Provide the (X, Y) coordinate of the cell's center where the given text is located.  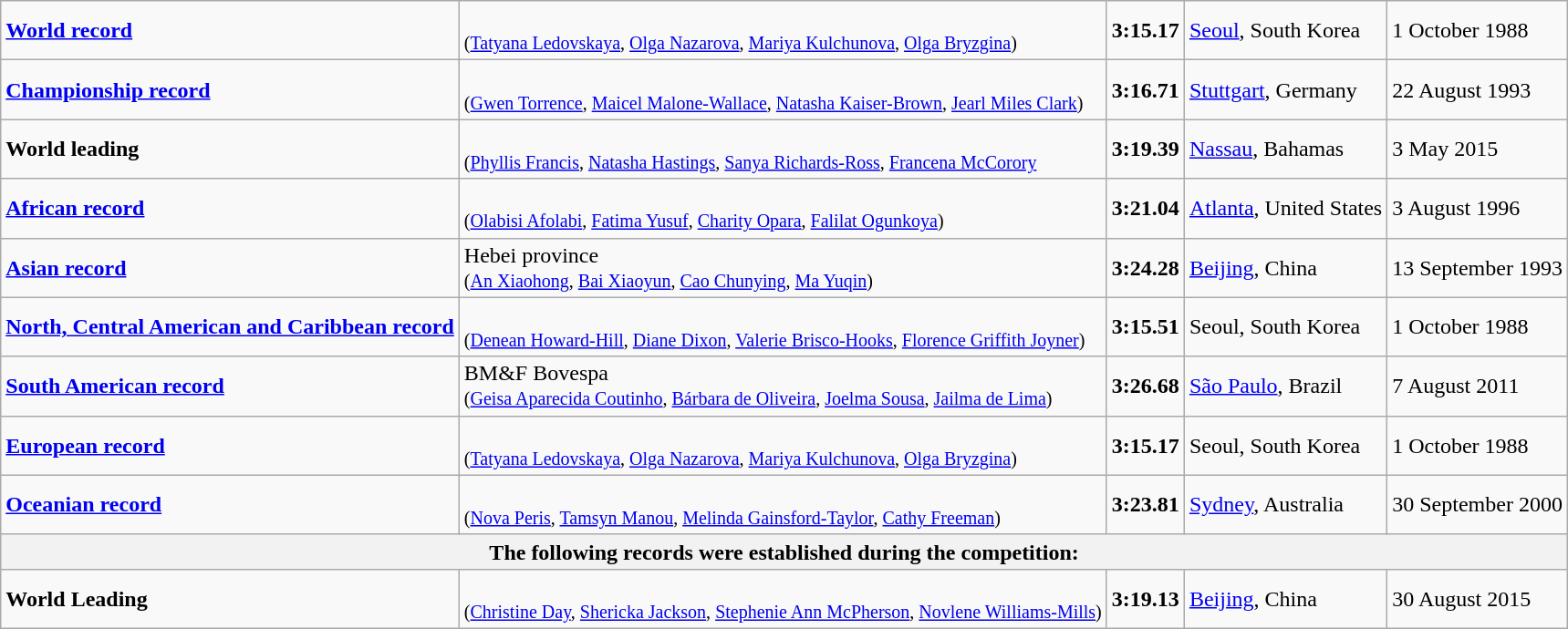
World leading (230, 150)
BM&F Bovespa(Geisa Aparecida Coutinho, Bárbara de Oliveira, Joelma Sousa, Jailma de Lima) (783, 387)
3:23.81 (1146, 505)
(Gwen Torrence, Maicel Malone-Wallace, Natasha Kaiser-Brown, Jearl Miles Clark) (783, 89)
3:19.39 (1146, 150)
African record (230, 208)
3:21.04 (1146, 208)
European record (230, 445)
São Paulo, Brazil (1285, 387)
3:24.28 (1146, 268)
(Phyllis Francis, Natasha Hastings, Sanya Richards-Ross, Francena McCorory (783, 150)
The following records were established during the competition: (784, 552)
13 September 1993 (1478, 268)
Stuttgart, Germany (1285, 89)
World record (230, 31)
30 September 2000 (1478, 505)
Oceanian record (230, 505)
Hebei province(An Xiaohong, Bai Xiaoyun, Cao Chunying, Ma Yuqin) (783, 268)
3:19.13 (1146, 598)
Nassau, Bahamas (1285, 150)
3 May 2015 (1478, 150)
3:26.68 (1146, 387)
Sydney, Australia (1285, 505)
22 August 1993 (1478, 89)
Asian record (230, 268)
3:16.71 (1146, 89)
World Leading (230, 598)
3:15.51 (1146, 326)
(Christine Day, Shericka Jackson, Stephenie Ann McPherson, Novlene Williams-Mills) (783, 598)
North, Central American and Caribbean record (230, 326)
7 August 2011 (1478, 387)
(Denean Howard-Hill, Diane Dixon, Valerie Brisco-Hooks, Florence Griffith Joyner) (783, 326)
Championship record (230, 89)
(Nova Peris, Tamsyn Manou, Melinda Gainsford-Taylor, Cathy Freeman) (783, 505)
Atlanta, United States (1285, 208)
30 August 2015 (1478, 598)
(Olabisi Afolabi, Fatima Yusuf, Charity Opara, Falilat Ogunkoya) (783, 208)
South American record (230, 387)
3 August 1996 (1478, 208)
